Provide the (x, y) coordinate of the cell's center where the given text is located.  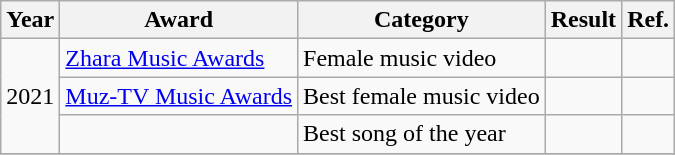
Best song of the year (422, 134)
Best female music video (422, 96)
2021 (30, 96)
Female music video (422, 58)
Award (179, 20)
Result (583, 20)
Year (30, 20)
Category (422, 20)
Ref. (648, 20)
Zhara Music Awards (179, 58)
Muz-TV Music Awards (179, 96)
